For the text-containing cell, return its midpoint in [x, y] coordinate format. 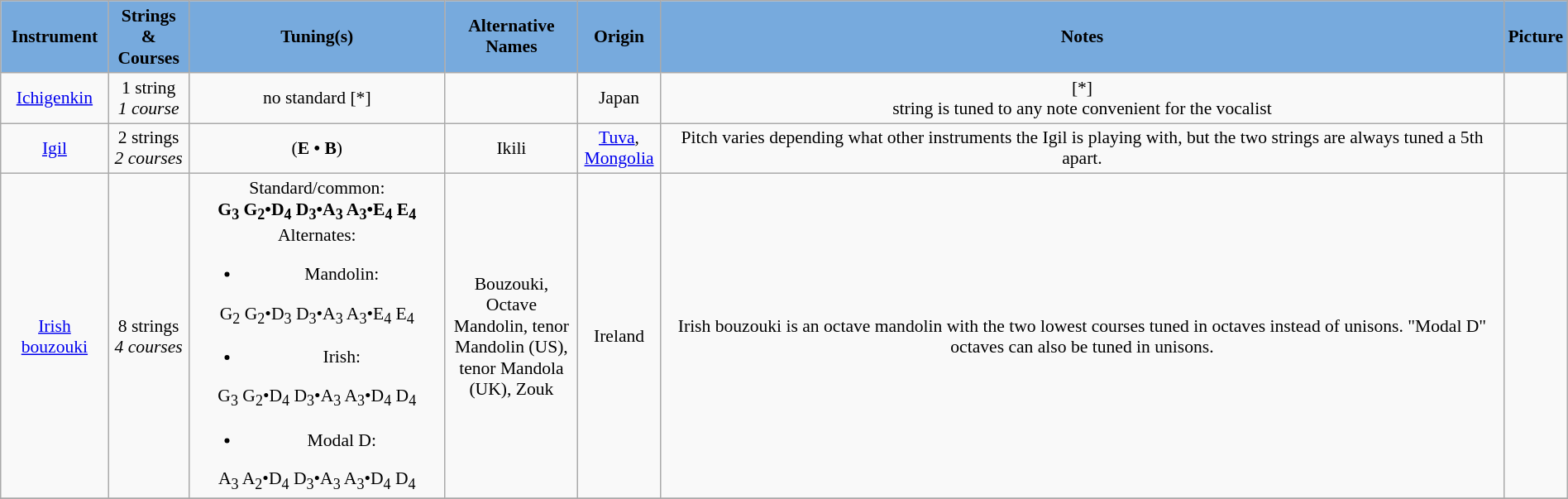
Strings & Courses [149, 36]
Bouzouki, Octave Mandolin, tenor Mandolin (US), tenor Mandola (UK), Zouk [511, 336]
Tuning(s) [317, 36]
Tuva, Mongolia [619, 147]
Igil [55, 147]
8 strings4 courses [149, 336]
Notes [1083, 36]
Standard/common:G3 G2•D4 D3•A3 A3•E4 E4Alternates:Mandolin:G2 G2•D3 D3•A3 A3•E4 E4Irish:G3 G2•D4 D3•A3 A3•D4 D4Modal D:A3 A2•D4 D3•A3 A3•D4 D4 [317, 336]
Ireland [619, 336]
Japan [619, 98]
Picture [1535, 36]
Irish bouzouki [55, 336]
Pitch varies depending what other instruments the Igil is playing with, but the two strings are always tuned a 5th apart. [1083, 147]
Instrument [55, 36]
Ichigenkin [55, 98]
Ikili [511, 147]
Irish bouzouki is an octave mandolin with the two lowest courses tuned in octaves instead of unisons. "Modal D" octaves can also be tuned in unisons. [1083, 336]
Origin [619, 36]
1 string1 course [149, 98]
2 strings2 courses [149, 147]
no standard [*] [317, 98]
[*]string is tuned to any note convenient for the vocalist [1083, 98]
Alternative Names [511, 36]
(E • B) [317, 147]
